Scan for the cell matching the given text and deliver its (x, y) coordinate at center. 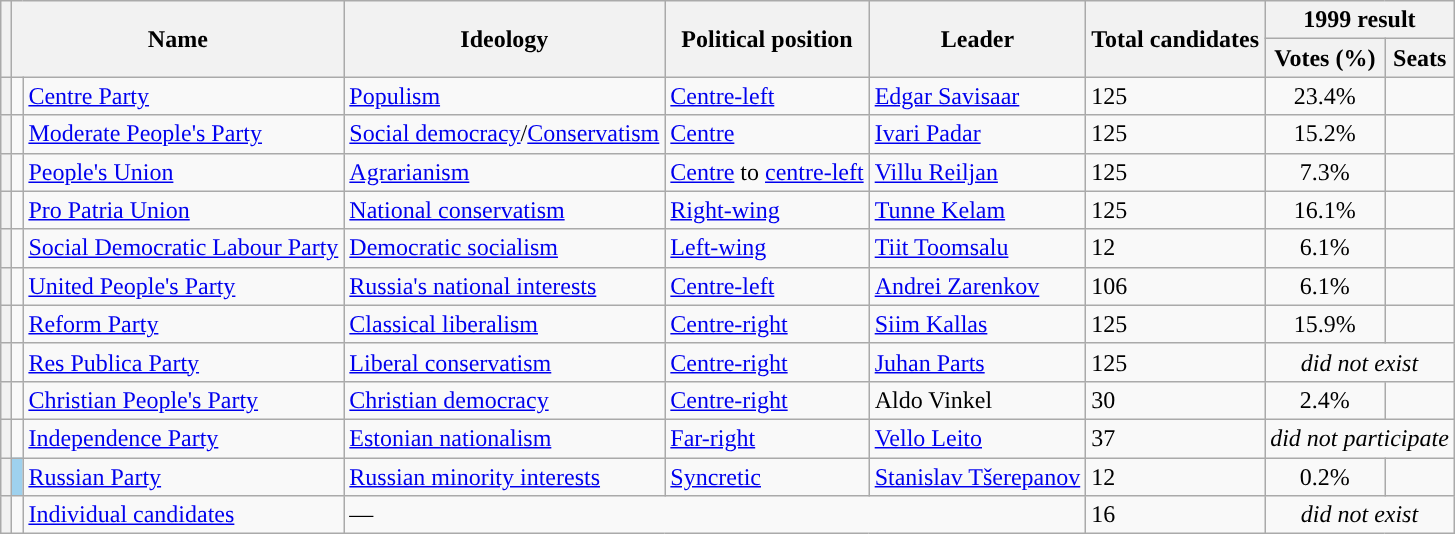
Votes (%) (1326, 58)
Name (178, 39)
Social democracy/Conservatism (504, 134)
National conservatism (504, 210)
Centre (767, 134)
— (715, 515)
Stanislav Tšerepanov (978, 477)
16 (1176, 515)
Reform Party (184, 324)
2.4% (1326, 400)
Liberal conservatism (504, 362)
30 (1176, 400)
15.2% (1326, 134)
Ivari Padar (978, 134)
Ideology (504, 39)
106 (1176, 286)
Centre to centre-left (767, 172)
Left-wing (767, 248)
Total candidates (1176, 39)
7.3% (1326, 172)
did not participate (1360, 438)
Syncretic (767, 477)
United People's Party (184, 286)
Political position (767, 39)
Far-right (767, 438)
Juhan Parts (978, 362)
Edgar Savisaar (978, 96)
Pro Patria Union (184, 210)
0.2% (1326, 477)
Russian Party (184, 477)
Agrarianism (504, 172)
Christian democracy (504, 400)
1999 result (1360, 20)
Moderate People's Party (184, 134)
Seats (1420, 58)
Centre Party (184, 96)
People's Union (184, 172)
Res Publica Party (184, 362)
Vello Leito (978, 438)
Villu Reiljan (978, 172)
Individual candidates (184, 515)
Russian minority interests (504, 477)
Leader (978, 39)
Tunne Kelam (978, 210)
16.1% (1326, 210)
37 (1176, 438)
Aldo Vinkel (978, 400)
Tiit Toomsalu (978, 248)
Estonian nationalism (504, 438)
Classical liberalism (504, 324)
Siim Kallas (978, 324)
Russia's national interests (504, 286)
Andrei Zarenkov (978, 286)
Populism (504, 96)
23.4% (1326, 96)
Democratic socialism (504, 248)
Independence Party (184, 438)
15.9% (1326, 324)
Right-wing (767, 210)
Christian People's Party (184, 400)
Social Democratic Labour Party (184, 248)
